Identify which cell holds the provided text, then report its [x, y] central coordinate. 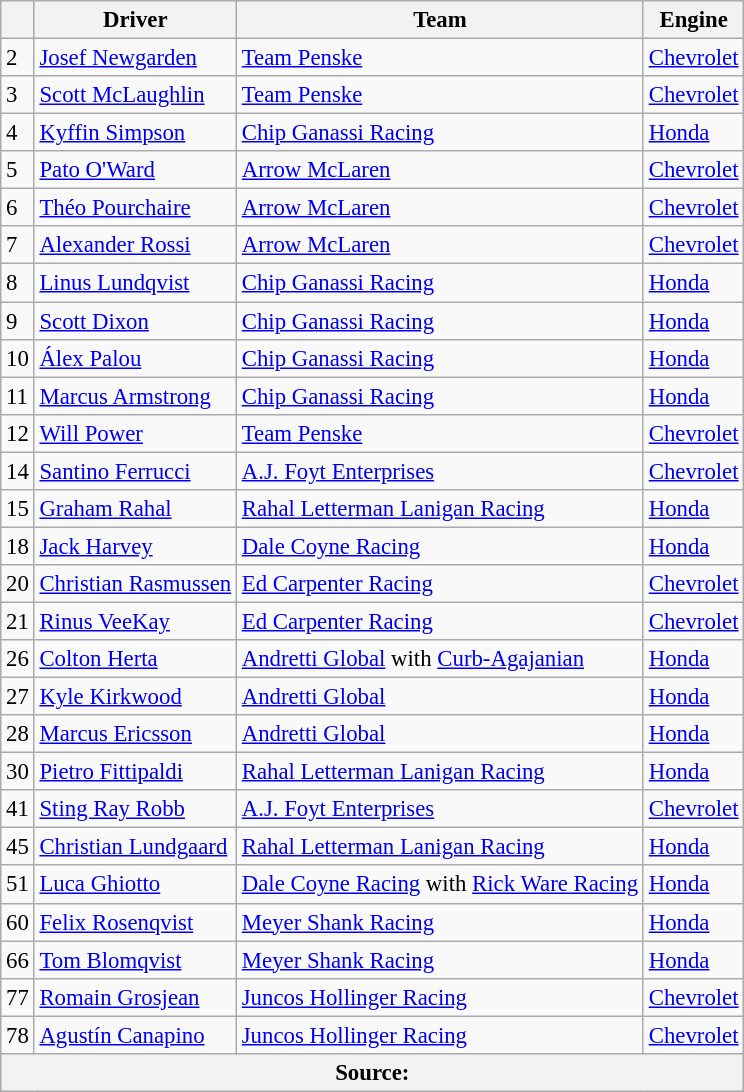
Dale Coyne Racing with Rick Ware Racing [440, 885]
5 [18, 170]
18 [18, 546]
Agustín Canapino [135, 1035]
11 [18, 396]
Dale Coyne Racing [440, 546]
2 [18, 58]
Christian Rasmussen [135, 584]
Marcus Armstrong [135, 396]
21 [18, 621]
Christian Lundgaard [135, 847]
Graham Rahal [135, 509]
Rinus VeeKay [135, 621]
Santino Ferrucci [135, 471]
Colton Herta [135, 659]
Will Power [135, 433]
9 [18, 321]
Scott Dixon [135, 321]
Álex Palou [135, 358]
12 [18, 433]
3 [18, 95]
51 [18, 885]
66 [18, 960]
Pietro Fittipaldi [135, 772]
14 [18, 471]
Marcus Ericsson [135, 734]
20 [18, 584]
60 [18, 922]
41 [18, 809]
Kyffin Simpson [135, 133]
Tom Blomqvist [135, 960]
45 [18, 847]
28 [18, 734]
Josef Newgarden [135, 58]
Driver [135, 20]
10 [18, 358]
Andretti Global with Curb-Agajanian [440, 659]
Engine [693, 20]
Linus Lundqvist [135, 283]
Scott McLaughlin [135, 95]
Kyle Kirkwood [135, 697]
8 [18, 283]
7 [18, 245]
Felix Rosenqvist [135, 922]
Sting Ray Robb [135, 809]
78 [18, 1035]
77 [18, 997]
Team [440, 20]
Source: [372, 1073]
Théo Pourchaire [135, 208]
26 [18, 659]
15 [18, 509]
Alexander Rossi [135, 245]
Pato O'Ward [135, 170]
27 [18, 697]
Romain Grosjean [135, 997]
Luca Ghiotto [135, 885]
6 [18, 208]
30 [18, 772]
4 [18, 133]
Jack Harvey [135, 546]
